Scan for the cell matching the given text and deliver its (x, y) coordinate at center. 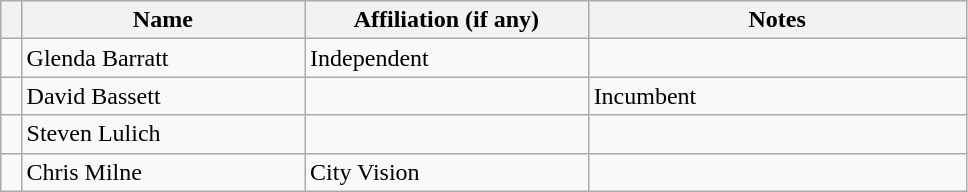
David Bassett (163, 96)
City Vision (447, 172)
Steven Lulich (163, 134)
Incumbent (777, 96)
Name (163, 20)
Affiliation (if any) (447, 20)
Notes (777, 20)
Chris Milne (163, 172)
Glenda Barratt (163, 58)
Independent (447, 58)
